Pinpoint the cell where the given text exists, returning its (X, Y) midpoint coordinate. 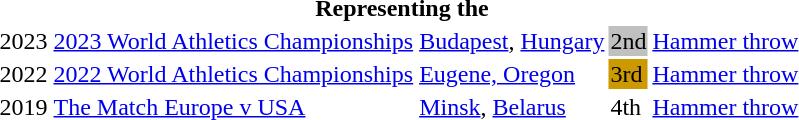
3rd (628, 74)
Eugene, Oregon (512, 74)
2nd (628, 41)
Budapest, Hungary (512, 41)
2023 World Athletics Championships (234, 41)
2022 World Athletics Championships (234, 74)
